Identify which cell holds the provided text, then report its (X, Y) central coordinate. 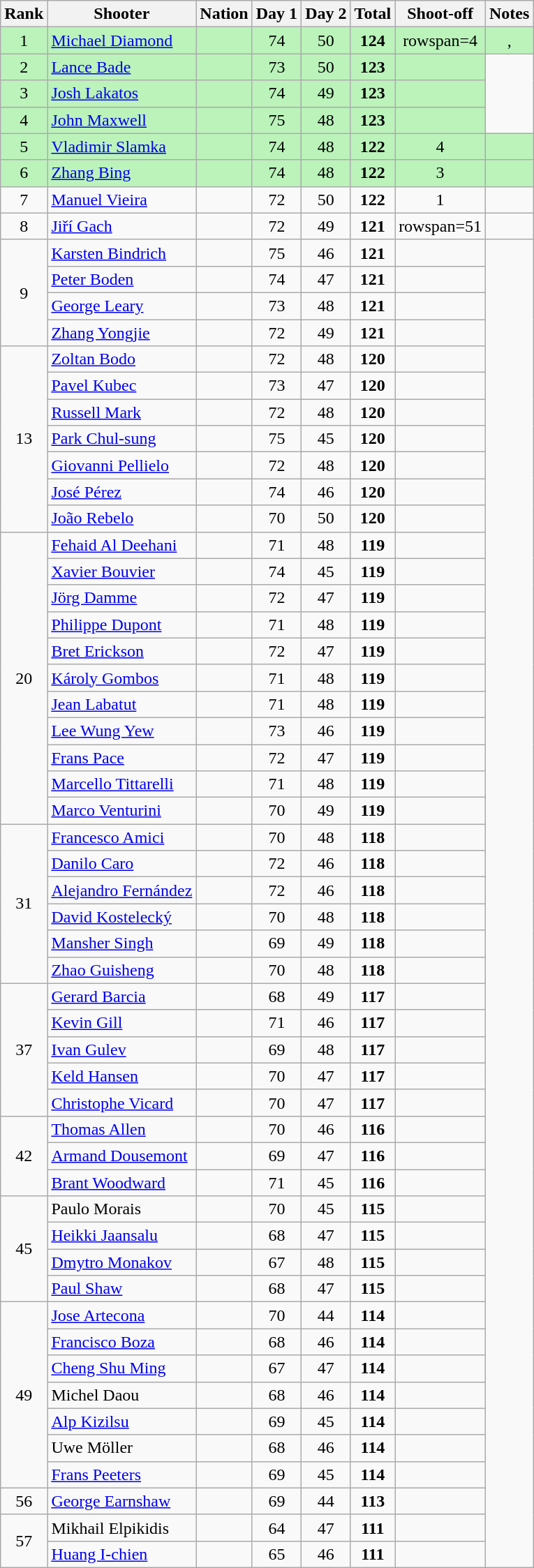
Shoot-off (440, 14)
2 (24, 67)
113 (373, 1501)
Michel Daou (121, 1395)
Marcello Tittarelli (121, 784)
Fehaid Al Deehani (121, 545)
Károly Gombos (121, 678)
31 (24, 904)
Jose Artecona (121, 1315)
Armand Dousemont (121, 1156)
rowspan=51 (440, 226)
Alp Kizilsu (121, 1421)
Zhang Yongjie (121, 333)
Lee Wung Yew (121, 731)
Frans Peeters (121, 1474)
Philippe Dupont (121, 625)
Karsten Bindrich (121, 253)
Zoltan Bodo (121, 359)
Cheng Shu Ming (121, 1368)
Lance Bade (121, 67)
Thomas Allen (121, 1129)
57 (24, 1541)
Pavel Kubec (121, 386)
13 (24, 439)
7 (24, 200)
37 (24, 1050)
Michael Diamond (121, 40)
Peter Boden (121, 279)
Francisco Boza (121, 1342)
5 (24, 147)
José Pérez (121, 492)
20 (24, 678)
John Maxwell (121, 120)
Giovanni Pellielo (121, 465)
9 (24, 292)
65 (276, 1554)
Danilo Caro (121, 864)
Shooter (121, 14)
Zhang Bing (121, 173)
Rank (24, 14)
Russell Mark (121, 412)
Day 2 (326, 14)
rowspan=4 (440, 40)
Total (373, 14)
Francesco Amici (121, 837)
Xavier Bouvier (121, 572)
Dmytro Monakov (121, 1262)
Day 1 (276, 14)
Jean Labatut (121, 704)
Jörg Damme (121, 598)
Paulo Morais (121, 1209)
George Leary (121, 306)
6 (24, 173)
Heikki Jaansalu (121, 1236)
Mikhail Elpikidis (121, 1528)
Christophe Vicard (121, 1103)
George Earnshaw (121, 1501)
Josh Lakatos (121, 94)
Alejandro Fernández (121, 890)
Ivan Gulev (121, 1050)
8 (24, 226)
Nation (224, 14)
Zhao Guisheng (121, 970)
Keld Hansen (121, 1076)
Park Chul-sung (121, 439)
Uwe Möller (121, 1448)
, (510, 40)
64 (276, 1528)
Marco Venturini (121, 811)
Kevin Gill (121, 1023)
David Kostelecký (121, 917)
Bret Erickson (121, 651)
Mansher Singh (121, 943)
42 (24, 1156)
Notes (510, 14)
Brant Woodward (121, 1183)
Huang I-chien (121, 1554)
Manuel Vieira (121, 200)
João Rebelo (121, 518)
Frans Pace (121, 757)
56 (24, 1501)
Jiří Gach (121, 226)
Gerard Barcia (121, 996)
124 (373, 40)
Paul Shaw (121, 1289)
Vladimir Slamka (121, 147)
